Search for the cell housing the specified text and yield its [x, y] center coordinate. 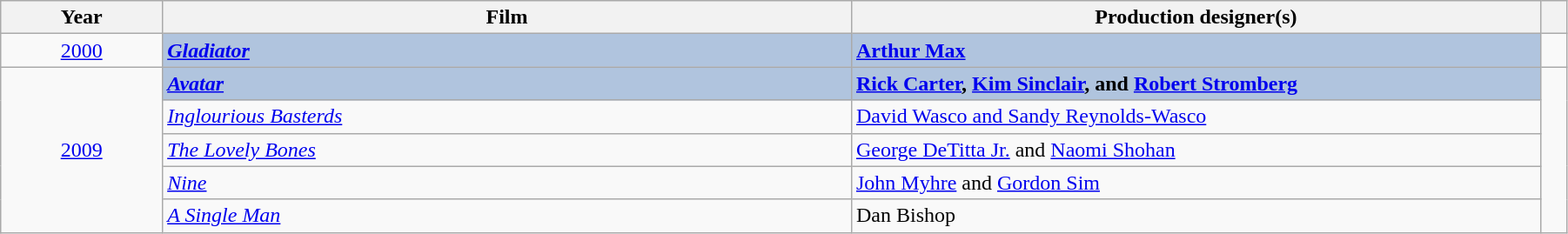
Arthur Max [1196, 50]
David Wasco and Sandy Reynolds-Wasco [1196, 117]
Nine [507, 183]
Inglourious Basterds [507, 117]
Avatar [507, 84]
Gladiator [507, 50]
A Single Man [507, 216]
George DeTitta Jr. and Naomi Shohan [1196, 150]
Year [82, 17]
2009 [82, 150]
The Lovely Bones [507, 150]
Film [507, 17]
Production designer(s) [1196, 17]
Rick Carter, Kim Sinclair, and Robert Stromberg [1196, 84]
John Myhre and Gordon Sim [1196, 183]
2000 [82, 50]
Dan Bishop [1196, 216]
